Provide the [X, Y] coordinate of the cell's center where the given text is located.  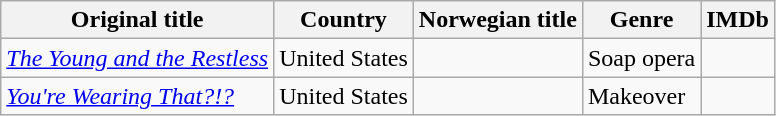
Soap opera [641, 58]
Norwegian title [498, 20]
Genre [641, 20]
The Young and the Restless [138, 58]
Country [344, 20]
IMDb [738, 20]
You're Wearing That?!? [138, 96]
Makeover [641, 96]
Original title [138, 20]
